Return [X, Y] of the center of cell containing provided text 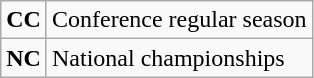
National championships [179, 58]
Conference regular season [179, 20]
NC [24, 58]
CC [24, 20]
